Provide the (X, Y) coordinate of the cell's center where the given text is located.  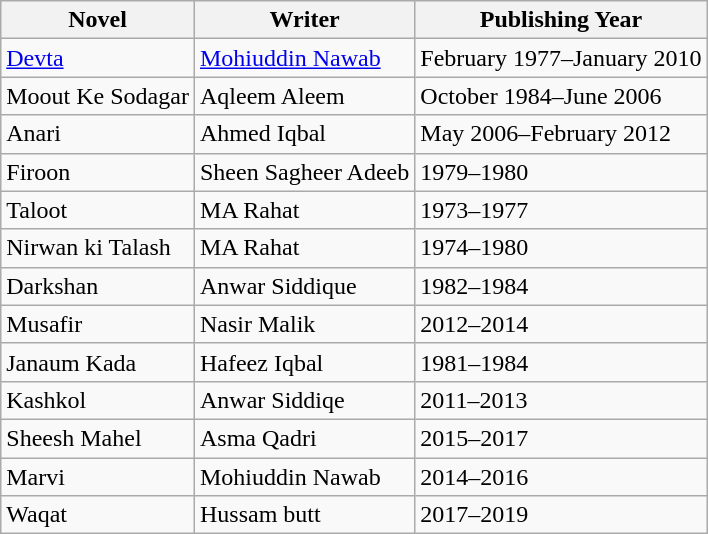
Asma Qadri (304, 438)
1979–1980 (561, 172)
Hussam butt (304, 515)
2012–2014 (561, 324)
Darkshan (98, 286)
Novel (98, 20)
Firoon (98, 172)
1982–1984 (561, 286)
Moout Ke Sodagar (98, 96)
Hafeez Iqbal (304, 362)
1973–1977 (561, 210)
Writer (304, 20)
1981–1984 (561, 362)
Nirwan ki Talash (98, 248)
February 1977–January 2010 (561, 58)
Taloot (98, 210)
Devta (98, 58)
Musafir (98, 324)
Nasir Malik (304, 324)
Anwar Siddique (304, 286)
2015–2017 (561, 438)
2014–2016 (561, 477)
Waqat (98, 515)
May 2006–February 2012 (561, 134)
Marvi (98, 477)
Janaum Kada (98, 362)
Publishing Year (561, 20)
Anwar Siddiqe (304, 400)
2017–2019 (561, 515)
Sheen Sagheer Adeeb (304, 172)
Aqleem Aleem (304, 96)
Kashkol (98, 400)
1974–1980 (561, 248)
2011–2013 (561, 400)
Anari (98, 134)
October 1984–June 2006 (561, 96)
Sheesh Mahel (98, 438)
Ahmed Iqbal (304, 134)
